For the text-containing cell, return its midpoint in (x, y) coordinate format. 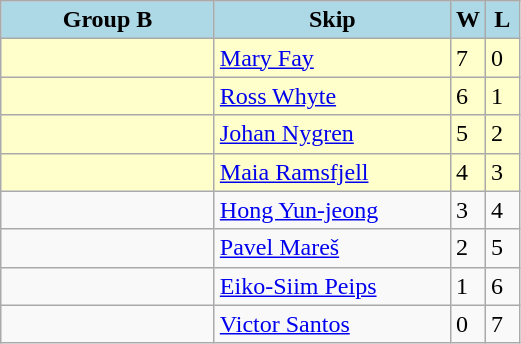
Eiko-Siim Peips (332, 286)
W (468, 20)
Pavel Mareš (332, 248)
Hong Yun-jeong (332, 210)
Victor Santos (332, 324)
Maia Ramsfjell (332, 172)
Skip (332, 20)
Johan Nygren (332, 134)
Mary Fay (332, 58)
Group B (108, 20)
L (502, 20)
Ross Whyte (332, 96)
